Provide the (x, y) coordinate of the cell's center where the given text is located.  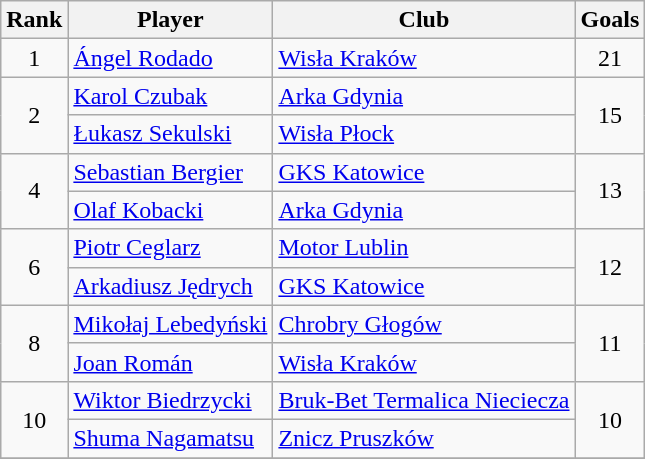
4 (34, 191)
21 (610, 58)
Motor Lublin (424, 248)
2 (34, 115)
Bruk-Bet Termalica Nieciecza (424, 400)
Ángel Rodado (170, 58)
15 (610, 115)
11 (610, 343)
Znicz Pruszków (424, 438)
1 (34, 58)
12 (610, 267)
Wiktor Biedrzycki (170, 400)
Rank (34, 20)
Karol Czubak (170, 96)
Łukasz Sekulski (170, 134)
Mikołaj Lebedyński (170, 324)
8 (34, 343)
Wisła Płock (424, 134)
Piotr Ceglarz (170, 248)
Arkadiusz Jędrych (170, 286)
Sebastian Bergier (170, 172)
Club (424, 20)
Joan Román (170, 362)
13 (610, 191)
Goals (610, 20)
Chrobry Głogów (424, 324)
Player (170, 20)
6 (34, 267)
Olaf Kobacki (170, 210)
Shuma Nagamatsu (170, 438)
